Return [X, Y] of the center of cell containing provided text 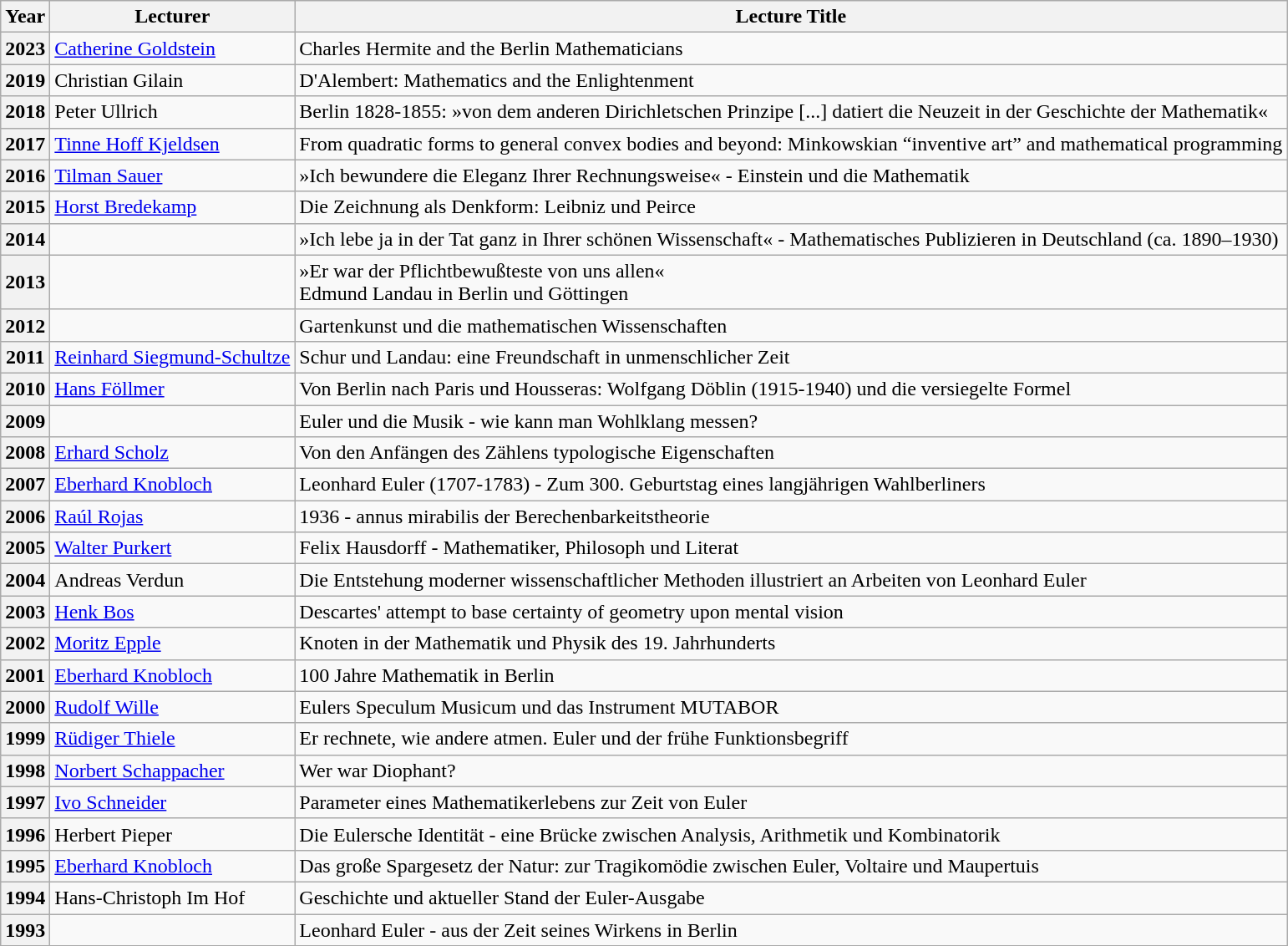
2002 [25, 643]
2016 [25, 175]
2012 [25, 325]
Walter Purkert [172, 548]
Die Zeichnung als Denkform: Leibniz und Peirce [791, 207]
2010 [25, 389]
Von den Anfängen des Zählens typologische Eigenschaften [791, 453]
2007 [25, 485]
1997 [25, 802]
Henk Bos [172, 612]
»Ich bewundere die Eleganz Ihrer Rechnungsweise« - Einstein und die Mathematik [791, 175]
Hans Föllmer [172, 389]
Knoten in der Mathematik und Physik des 19. Jahrhunderts [791, 643]
Geschichte und aktueller Stand der Euler-Ausgabe [791, 898]
Parameter eines Mathematikerlebens zur Zeit von Euler [791, 802]
2006 [25, 516]
2005 [25, 548]
»Er war der Pflichtbewußteste von uns allen«Edmund Landau in Berlin und Göttingen [791, 282]
D'Alembert: Mathematics and the Enlightenment [791, 80]
1995 [25, 866]
1936 - annus mirabilis der Berechenbarkeitstheorie [791, 516]
Lecturer [172, 17]
Lecture Title [791, 17]
Wer war Diophant? [791, 771]
2000 [25, 707]
Euler und die Musik - wie kann man Wohlklang messen? [791, 420]
Tilman Sauer [172, 175]
Year [25, 17]
2009 [25, 420]
Norbert Schappacher [172, 771]
Berlin 1828-1855: »von dem anderen Dirichletschen Prinzipe [...] datiert die Neuzeit in der Geschichte der Mathematik« [791, 112]
Hans-Christoph Im Hof [172, 898]
1994 [25, 898]
Reinhard Siegmund-Schultze [172, 357]
1993 [25, 930]
2004 [25, 580]
2018 [25, 112]
Moritz Epple [172, 643]
Gartenkunst und die mathematischen Wissenschaften [791, 325]
Rüdiger Thiele [172, 739]
Herbert Pieper [172, 834]
2015 [25, 207]
2003 [25, 612]
Christian Gilain [172, 80]
From quadratic forms to general convex bodies and beyond: Minkowskian “inventive art” and mathematical programming [791, 144]
Catherine Goldstein [172, 48]
Peter Ullrich [172, 112]
Horst Bredekamp [172, 207]
Von Berlin nach Paris und Housseras: Wolfgang Döblin (1915-1940) und die versiegelte Formel [791, 389]
2011 [25, 357]
»Ich lebe ja in der Tat ganz in Ihrer schönen Wissenschaft« - Mathematisches Publizieren in Deutschland (ca. 1890–1930) [791, 239]
1996 [25, 834]
2014 [25, 239]
Ivo Schneider [172, 802]
Andreas Verdun [172, 580]
Er rechnete, wie andere atmen. Euler und der frühe Funktionsbegriff [791, 739]
2017 [25, 144]
Leonhard Euler (1707-1783) - Zum 300. Geburtstag eines langjährigen Wahlberliners [791, 485]
Die Eulersche Identität - eine Brücke zwischen Analysis, Arithmetik und Kombinatorik [791, 834]
Raúl Rojas [172, 516]
Charles Hermite and the Berlin Mathematicians [791, 48]
2013 [25, 282]
2008 [25, 453]
1999 [25, 739]
Das große Spargesetz der Natur: zur Tragikomödie zwischen Euler, Voltaire und Maupertuis [791, 866]
1998 [25, 771]
Erhard Scholz [172, 453]
Leonhard Euler - aus der Zeit seines Wirkens in Berlin [791, 930]
Die Entstehung moderner wissenschaftlicher Methoden illustriert an Arbeiten von Leonhard Euler [791, 580]
2023 [25, 48]
Eulers Speculum Musicum und das Instrument MUTABOR [791, 707]
Schur und Landau: eine Freundschaft in unmenschlicher Zeit [791, 357]
Rudolf Wille [172, 707]
100 Jahre Mathematik in Berlin [791, 675]
2001 [25, 675]
Felix Hausdorff - Mathematiker, Philosoph und Literat [791, 548]
Tinne Hoff Kjeldsen [172, 144]
2019 [25, 80]
Descartes' attempt to base certainty of geometry upon mental vision [791, 612]
